Identify which cell holds the provided text, then report its (x, y) central coordinate. 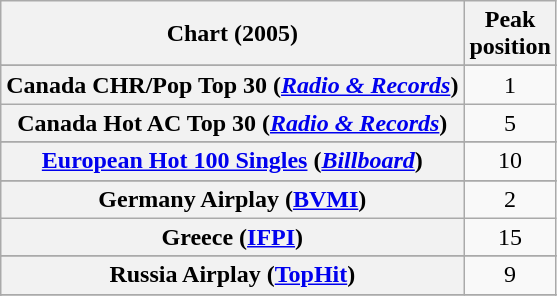
Chart (2005) (232, 34)
5 (510, 123)
2 (510, 199)
1 (510, 85)
Canada Hot AC Top 30 (Radio & Records) (232, 123)
Germany Airplay (BVMI) (232, 199)
10 (510, 161)
Peakposition (510, 34)
European Hot 100 Singles (Billboard) (232, 161)
Canada CHR/Pop Top 30 (Radio & Records) (232, 85)
9 (510, 275)
Greece (IFPI) (232, 237)
15 (510, 237)
Russia Airplay (TopHit) (232, 275)
